For the text-containing cell, return its midpoint in (X, Y) coordinate format. 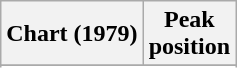
Peakposition (189, 34)
Chart (1979) (72, 34)
